Capture the cell that displays the provided text and extract its (X, Y) central coordinate. 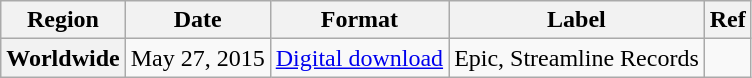
Label (577, 20)
Digital download (359, 58)
Region (63, 20)
Worldwide (63, 58)
Ref (728, 20)
Epic, Streamline Records (577, 58)
May 27, 2015 (198, 58)
Date (198, 20)
Format (359, 20)
